Capture the cell that displays the provided text and extract its (X, Y) central coordinate. 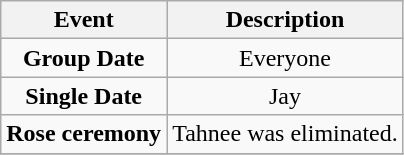
Rose ceremony (84, 134)
Tahnee was eliminated. (286, 134)
Single Date (84, 96)
Description (286, 20)
Everyone (286, 58)
Group Date (84, 58)
Jay (286, 96)
Event (84, 20)
